Output the (x, y) coordinate of the center of the cell containing the given text.  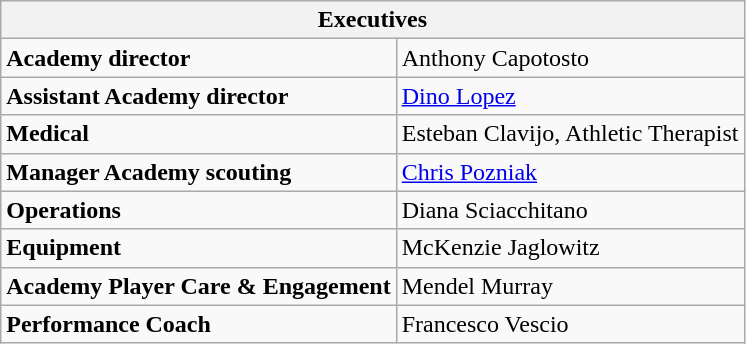
Executives (372, 20)
Operations (198, 210)
Medical (198, 134)
Dino Lopez (570, 96)
Francesco Vescio (570, 324)
Anthony Capotosto (570, 58)
Performance Coach (198, 324)
Manager Academy scouting (198, 172)
Diana Sciacchitano (570, 210)
Assistant Academy director (198, 96)
Academy Player Care & Engagement (198, 286)
Mendel Murray (570, 286)
Equipment (198, 248)
Academy director (198, 58)
Chris Pozniak (570, 172)
Esteban Clavijo, Athletic Therapist (570, 134)
McKenzie Jaglowitz (570, 248)
